Detect which cell encompasses the target text, then output its [x, y] center coordinate. 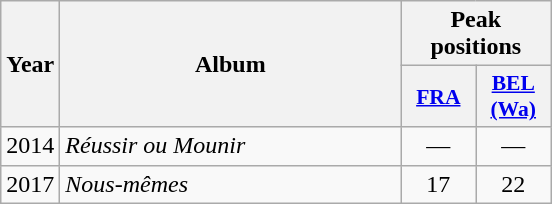
Album [230, 64]
22 [514, 184]
BEL(Wa) [514, 96]
2017 [30, 184]
17 [438, 184]
Réussir ou Mounir [230, 146]
FRA [438, 96]
2014 [30, 146]
Year [30, 64]
Nous-mêmes [230, 184]
Peak positions [476, 34]
